For the text-containing cell, return its midpoint in [x, y] coordinate format. 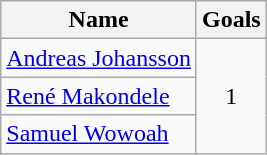
Goals [231, 20]
René Makondele [99, 96]
1 [231, 96]
Samuel Wowoah [99, 134]
Andreas Johansson [99, 58]
Name [99, 20]
